For the text-containing cell, return its midpoint in (x, y) coordinate format. 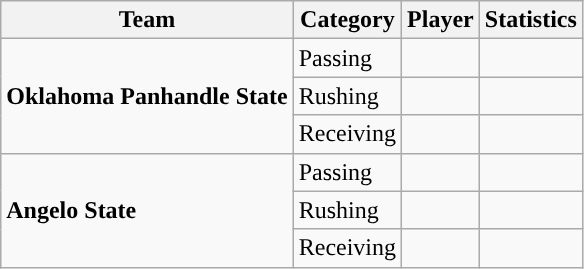
Player (441, 20)
Team (147, 20)
Category (347, 20)
Statistics (530, 20)
Angelo State (147, 210)
Oklahoma Panhandle State (147, 96)
